Locate the cell with the specified text and output its [X, Y] center coordinate. 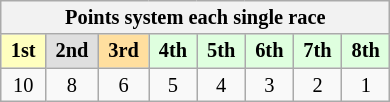
2 [317, 85]
8 [72, 85]
6 [123, 85]
6th [269, 51]
1 [366, 85]
5th [221, 51]
10 [24, 85]
1st [24, 51]
8th [366, 51]
3 [269, 85]
4th [173, 51]
7th [317, 51]
4 [221, 85]
5 [173, 85]
3rd [123, 51]
Points system each single race [196, 17]
2nd [72, 51]
